For the text-containing cell, return its midpoint in [x, y] coordinate format. 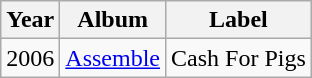
Year [30, 20]
Label [239, 20]
Assemble [113, 58]
2006 [30, 58]
Album [113, 20]
Cash For Pigs [239, 58]
